Capture the cell that displays the provided text and extract its [x, y] central coordinate. 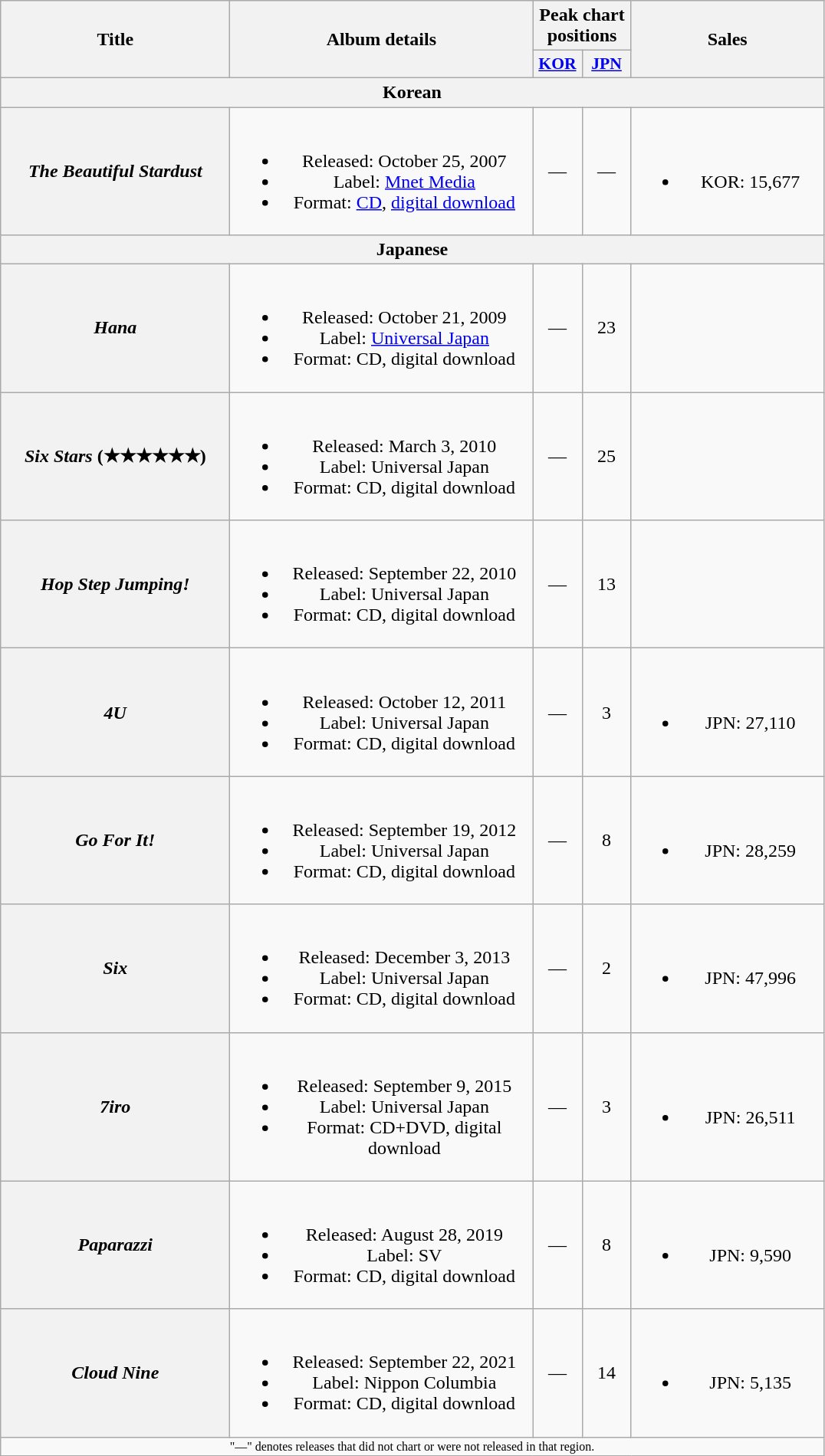
Released: March 3, 2010Label: Universal JapanFormat: CD, digital download [382, 457]
Sales [727, 40]
Hop Step Jumping! [115, 584]
Title [115, 40]
Released: October 21, 2009Label: Universal JapanFormat: CD, digital download [382, 328]
13 [606, 584]
Released: October 25, 2007Label: Mnet MediaFormat: CD, digital download [382, 172]
Album details [382, 40]
25 [606, 457]
23 [606, 328]
Six Stars (★★★★★★) [115, 457]
JPN: 5,135 [727, 1373]
Released: October 12, 2011Label: Universal JapanFormat: CD, digital download [382, 713]
Korean [412, 92]
JPN [606, 64]
KOR: 15,677 [727, 172]
"—" denotes releases that did not chart or were not released in that region. [412, 1446]
KOR [557, 64]
The Beautiful Stardust [115, 172]
Go For It! [115, 840]
Peak chart positions [582, 26]
Released: December 3, 2013Label: Universal JapanFormat: CD, digital download [382, 969]
JPN: 9,590 [727, 1244]
14 [606, 1373]
7iro [115, 1107]
Six [115, 969]
Released: August 28, 2019Label: SVFormat: CD, digital download [382, 1244]
JPN: 26,511 [727, 1107]
Released: September 9, 2015Label: Universal JapanFormat: CD+DVD, digital download [382, 1107]
JPN: 47,996 [727, 969]
2 [606, 969]
Released: September 19, 2012Label: Universal JapanFormat: CD, digital download [382, 840]
Released: September 22, 2021Label: Nippon ColumbiaFormat: CD, digital download [382, 1373]
Japanese [412, 250]
4U [115, 713]
Released: September 22, 2010Label: Universal JapanFormat: CD, digital download [382, 584]
JPN: 28,259 [727, 840]
Hana [115, 328]
Cloud Nine [115, 1373]
Paparazzi [115, 1244]
JPN: 27,110 [727, 713]
